Scan for the cell matching the given text and deliver its [x, y] coordinate at center. 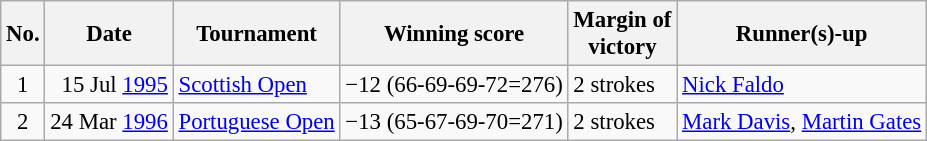
Winning score [454, 34]
15 Jul 1995 [109, 85]
Portuguese Open [256, 122]
Scottish Open [256, 85]
Tournament [256, 34]
1 [23, 85]
Margin ofvictory [622, 34]
No. [23, 34]
2 [23, 122]
Date [109, 34]
24 Mar 1996 [109, 122]
−13 (65-67-69-70=271) [454, 122]
Mark Davis, Martin Gates [802, 122]
−12 (66-69-69-72=276) [454, 85]
Runner(s)-up [802, 34]
Nick Faldo [802, 85]
